Scan for the cell matching the given text and deliver its (X, Y) coordinate at center. 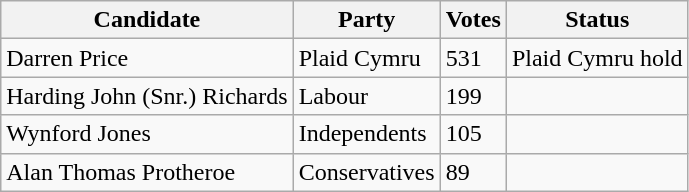
531 (473, 58)
199 (473, 96)
Party (366, 20)
Plaid Cymru hold (597, 58)
Wynford Jones (147, 134)
Candidate (147, 20)
Conservatives (366, 172)
Harding John (Snr.) Richards (147, 96)
Labour (366, 96)
Votes (473, 20)
Plaid Cymru (366, 58)
Independents (366, 134)
105 (473, 134)
Alan Thomas Protheroe (147, 172)
Darren Price (147, 58)
Status (597, 20)
89 (473, 172)
